Determine the [X, Y] coordinate at the center of the cell enclosing the given text.  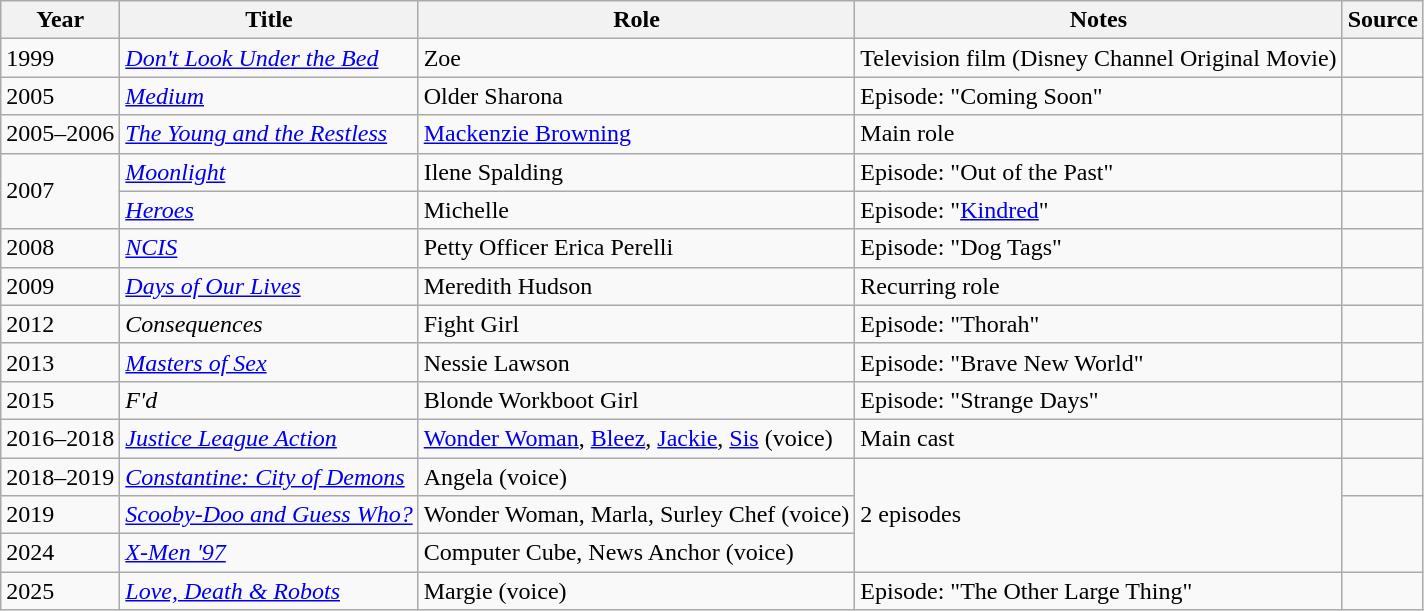
Blonde Workboot Girl [636, 400]
Angela (voice) [636, 477]
Episode: "Out of the Past" [1098, 172]
Medium [269, 96]
Zoe [636, 58]
Television film (Disney Channel Original Movie) [1098, 58]
2008 [60, 248]
2013 [60, 362]
Heroes [269, 210]
Fight Girl [636, 324]
Moonlight [269, 172]
The Young and the Restless [269, 134]
Justice League Action [269, 438]
Episode: "Dog Tags" [1098, 248]
2024 [60, 553]
2005 [60, 96]
Ilene Spalding [636, 172]
Episode: "Coming Soon" [1098, 96]
Episode: "Thorah" [1098, 324]
Main cast [1098, 438]
2016–2018 [60, 438]
Mackenzie Browning [636, 134]
Main role [1098, 134]
2007 [60, 191]
Constantine: City of Demons [269, 477]
Wonder Woman, Bleez, Jackie, Sis (voice) [636, 438]
Don't Look Under the Bed [269, 58]
X-Men '97 [269, 553]
Masters of Sex [269, 362]
Margie (voice) [636, 591]
Scooby-Doo and Guess Who? [269, 515]
Episode: "Kindred" [1098, 210]
2005–2006 [60, 134]
2009 [60, 286]
Meredith Hudson [636, 286]
Older Sharona [636, 96]
Episode: "Strange Days" [1098, 400]
Petty Officer Erica Perelli [636, 248]
Consequences [269, 324]
Love, Death & Robots [269, 591]
Year [60, 20]
1999 [60, 58]
F'd [269, 400]
Computer Cube, News Anchor (voice) [636, 553]
Recurring role [1098, 286]
Michelle [636, 210]
Wonder Woman, Marla, Surley Chef (voice) [636, 515]
Role [636, 20]
2015 [60, 400]
Days of Our Lives [269, 286]
Episode: "Brave New World" [1098, 362]
2019 [60, 515]
Nessie Lawson [636, 362]
Notes [1098, 20]
Source [1382, 20]
2018–2019 [60, 477]
Episode: "The Other Large Thing" [1098, 591]
2 episodes [1098, 515]
2012 [60, 324]
2025 [60, 591]
NCIS [269, 248]
Title [269, 20]
